Extract the [X, Y] coordinate from the center of the cell holding the provided text.  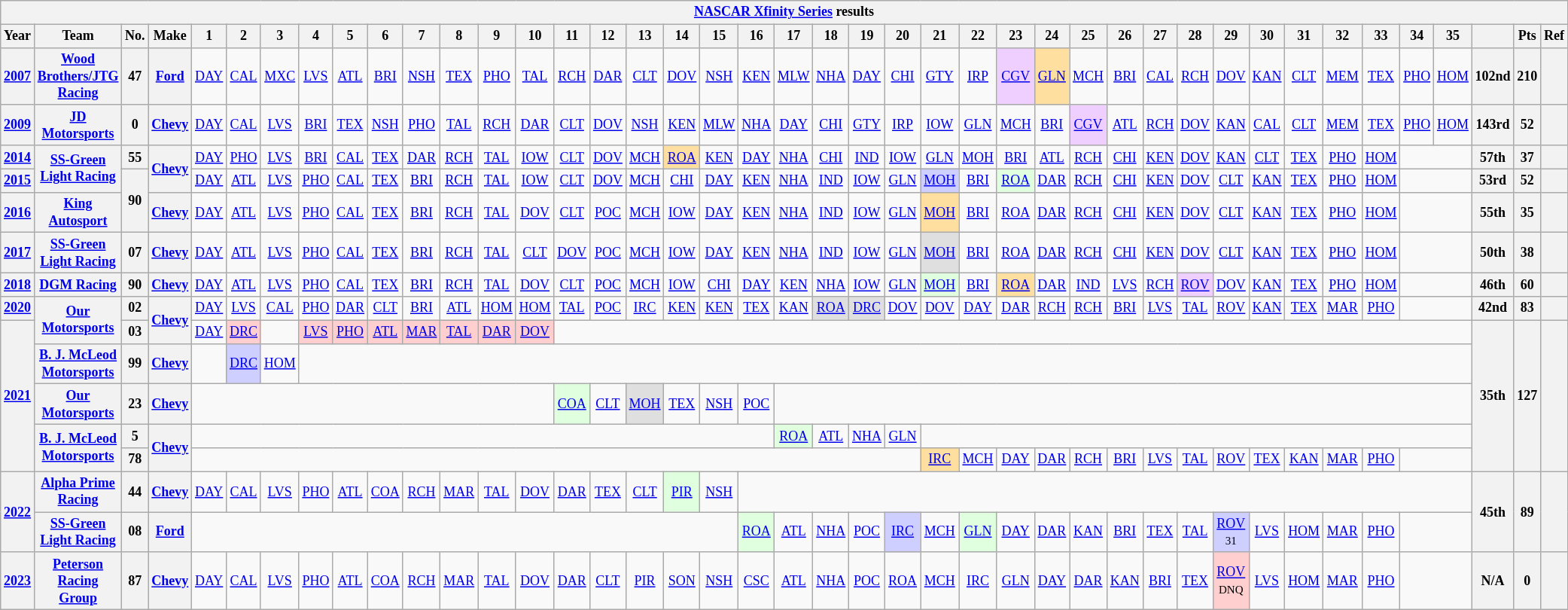
02 [135, 309]
DGM Racing [78, 285]
11 [572, 36]
03 [135, 331]
1 [209, 36]
CSC [757, 581]
2007 [18, 76]
9 [497, 36]
20 [903, 36]
44 [135, 492]
87 [135, 581]
2015 [18, 181]
MXC [280, 76]
Make [170, 36]
83 [1527, 309]
2020 [18, 309]
ROV31 [1231, 532]
14 [682, 36]
46th [1493, 285]
89 [1527, 512]
N/A [1493, 581]
JD Motorsports [78, 125]
18 [831, 36]
NASCAR Xfinity Series results [784, 12]
4 [316, 36]
08 [135, 532]
10 [534, 36]
22 [979, 36]
King Autosport [78, 212]
Pts [1527, 36]
SON [682, 581]
2018 [18, 285]
47 [135, 76]
ROVDNQ [1231, 581]
55th [1493, 212]
2014 [18, 157]
57th [1493, 157]
32 [1342, 36]
2022 [18, 512]
210 [1527, 76]
99 [135, 364]
Year [18, 36]
15 [720, 36]
19 [867, 36]
2 [244, 36]
31 [1304, 36]
78 [135, 459]
26 [1125, 36]
Alpha Prime Racing [78, 492]
42nd [1493, 309]
2023 [18, 581]
25 [1088, 36]
12 [608, 36]
Wood Brothers/JTG Racing [78, 76]
17 [793, 36]
127 [1527, 396]
53rd [1493, 181]
2021 [18, 396]
45th [1493, 512]
38 [1527, 253]
No. [135, 36]
143rd [1493, 125]
7 [422, 36]
13 [644, 36]
16 [757, 36]
Team [78, 36]
6 [385, 36]
28 [1195, 36]
27 [1160, 36]
34 [1417, 36]
07 [135, 253]
50th [1493, 253]
55 [135, 157]
35th [1493, 396]
8 [459, 36]
24 [1052, 36]
102nd [1493, 76]
60 [1527, 285]
3 [280, 36]
33 [1381, 36]
2009 [18, 125]
29 [1231, 36]
2016 [18, 212]
Ref [1554, 36]
2017 [18, 253]
Peterson Racing Group [78, 581]
30 [1267, 36]
37 [1527, 157]
21 [939, 36]
